Identify which cell holds the provided text, then report its [X, Y] central coordinate. 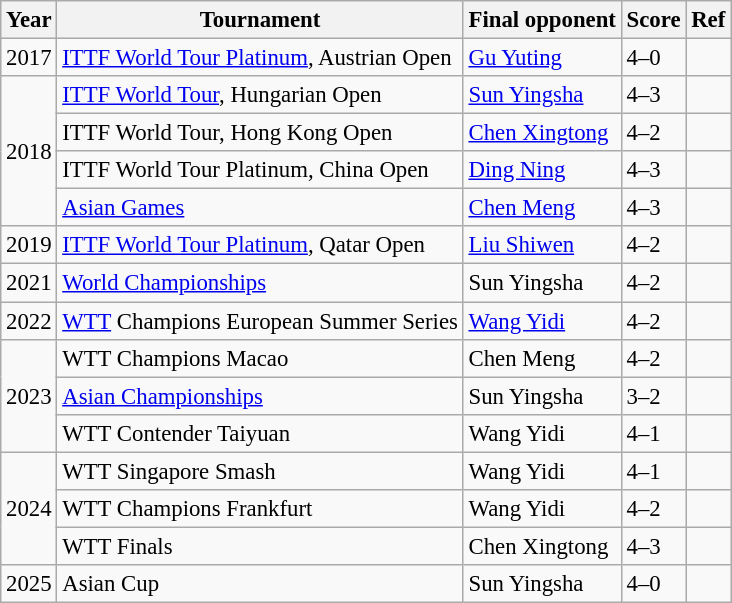
2023 [29, 396]
WTT Finals [260, 546]
Score [654, 20]
3–2 [654, 396]
Asian Cup [260, 584]
Gu Yuting [542, 58]
2021 [29, 283]
2019 [29, 245]
ITTF World Tour, Hong Kong Open [260, 133]
Ding Ning [542, 170]
2017 [29, 58]
Asian Championships [260, 396]
Liu Shiwen [542, 245]
2025 [29, 584]
WTT Champions Macao [260, 358]
Asian Games [260, 208]
World Championships [260, 283]
Tournament [260, 20]
WTT Champions Frankfurt [260, 509]
Final opponent [542, 20]
WTT Contender Taiyuan [260, 433]
ITTF World Tour, Hungarian Open [260, 95]
WTT Champions European Summer Series [260, 321]
2018 [29, 151]
ITTF World Tour Platinum, China Open [260, 170]
WTT Singapore Smash [260, 471]
ITTF World Tour Platinum, Qatar Open [260, 245]
2024 [29, 508]
Year [29, 20]
Ref [708, 20]
ITTF World Tour Platinum, Austrian Open [260, 58]
2022 [29, 321]
